Determine the [X, Y] coordinate at the center of the cell enclosing the given text.  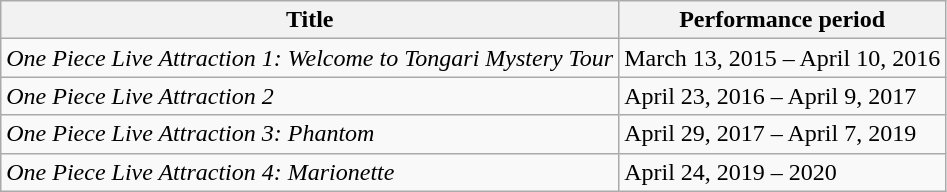
March 13, 2015 – April 10, 2016 [782, 58]
April 24, 2019 – 2020 [782, 172]
April 23, 2016 – April 9, 2017 [782, 96]
One Piece Live Attraction 3: Phantom [310, 134]
April 29, 2017 – April 7, 2019 [782, 134]
One Piece Live Attraction 1: Welcome to Tongari Mystery Tour [310, 58]
Title [310, 20]
One Piece Live Attraction 4: Marionette [310, 172]
One Piece Live Attraction 2 [310, 96]
Performance period [782, 20]
